Find where the given text appears and provide that cell's center as (X, Y) coordinate. 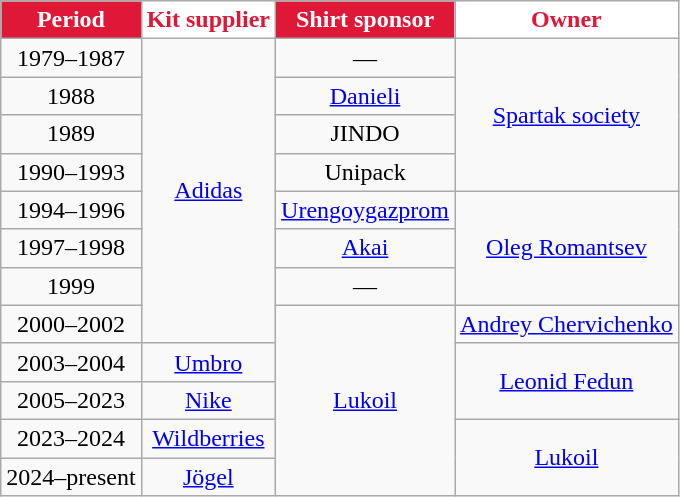
2024–present (71, 477)
Jögel (208, 477)
JINDO (366, 134)
1979–1987 (71, 58)
1990–1993 (71, 172)
Leonid Fedun (567, 381)
Period (71, 20)
1997–1998 (71, 248)
Shirt sponsor (366, 20)
Andrey Chervichenko (567, 324)
Spartak society (567, 115)
Umbro (208, 362)
2000–2002 (71, 324)
Wildberries (208, 438)
Owner (567, 20)
Nike (208, 400)
2003–2004 (71, 362)
1988 (71, 96)
Adidas (208, 191)
2005–2023 (71, 400)
1989 (71, 134)
1994–1996 (71, 210)
2023–2024 (71, 438)
Oleg Romantsev (567, 248)
Urengoygazprom (366, 210)
Akai (366, 248)
Kit supplier (208, 20)
1999 (71, 286)
Unipack (366, 172)
Danieli (366, 96)
